Capture the cell that displays the provided text and extract its (X, Y) central coordinate. 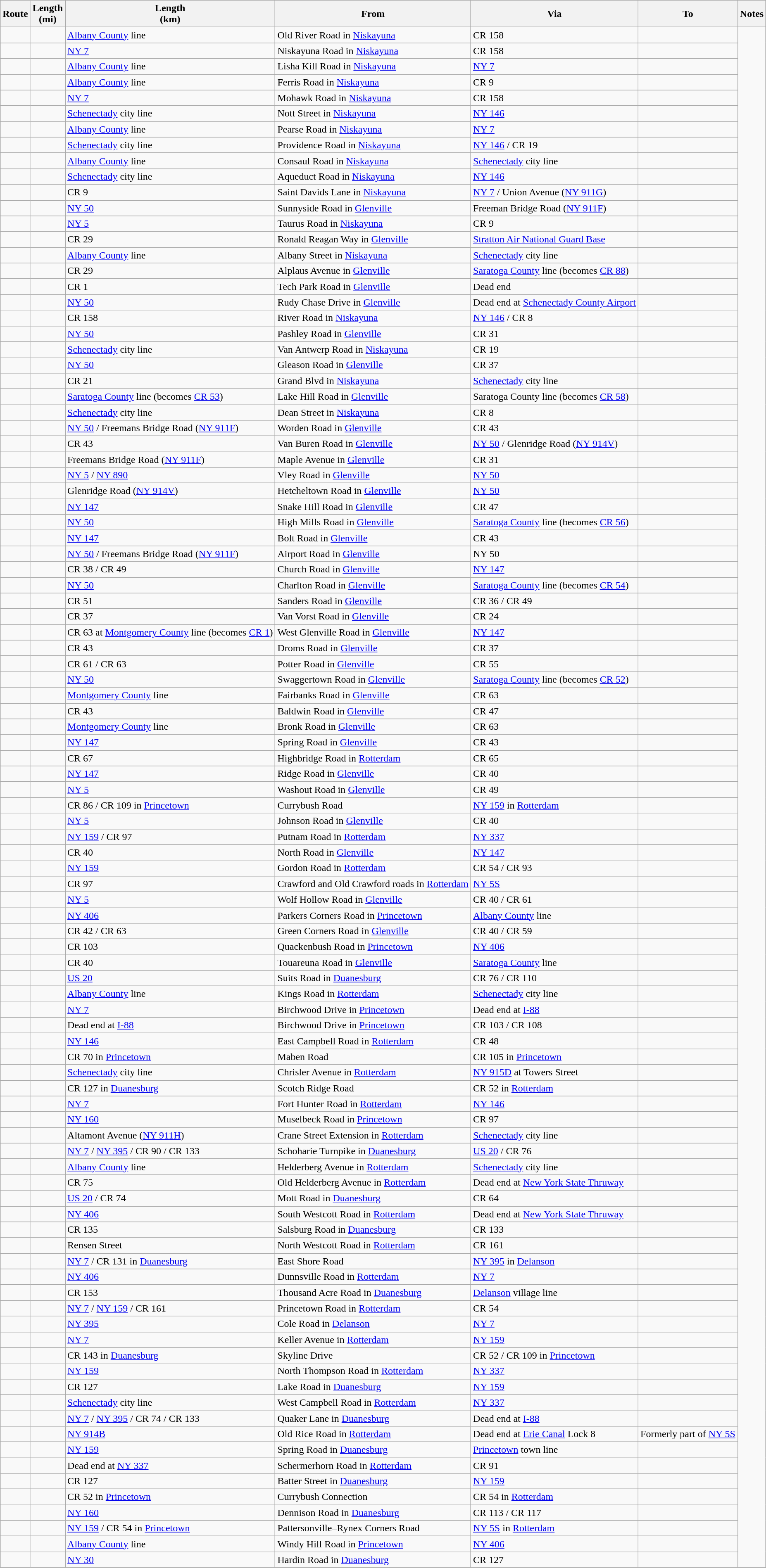
Skyline Drive (373, 1355)
Tech Park Road in Glenville (373, 287)
NY 50 / Glenridge Road (NY 914V) (554, 444)
Dean Street in Niskayuna (373, 412)
To (688, 14)
Sunnyside Road in Glenville (373, 208)
North Road in Glenville (373, 852)
CR 49 (554, 790)
NY 5 / NY 890 (170, 475)
CR 38 / CR 49 (170, 569)
Rensen Street (170, 1245)
CR 40 / CR 61 (554, 899)
Glenridge Road (NY 914V) (170, 491)
Salsburg Road in Duanesburg (373, 1230)
CR 24 (554, 617)
Notes (752, 14)
Van Buren Road in Glenville (373, 444)
Altamont Avenue (NY 911H) (170, 1135)
CR 143 in Duanesburg (170, 1355)
Saratoga County line (554, 963)
CR 52 in Rotterdam (554, 1088)
Snake Hill Road in Glenville (373, 507)
CR 113 / CR 117 (554, 1513)
CR 65 (554, 758)
East Shore Road (373, 1261)
Freemans Bridge Road (NY 911F) (170, 460)
Dead end at NY 337 (170, 1466)
Nott Street in Niskayuna (373, 114)
Freeman Bridge Road (NY 911F) (554, 208)
CR 54 (554, 1308)
Schoharie Turnpike in Duanesburg (373, 1151)
Ferris Road in Niskayuna (373, 82)
Cole Road in Delanson (373, 1324)
Providence Road in Niskayuna (373, 145)
NY 915D at Towers Street (554, 1072)
NY 395 in Delanson (554, 1261)
South Westcott Road in Rotterdam (373, 1214)
NY 914B (170, 1434)
NY 395 (170, 1324)
Wolf Hollow Road in Glenville (373, 899)
Currybush Connection (373, 1497)
Lake Road in Duanesburg (373, 1387)
NY 5S in Rotterdam (554, 1528)
Saratoga County line (becomes CR 56) (554, 522)
Old River Road in Niskayuna (373, 35)
CR 133 (554, 1230)
CR 103 (170, 946)
Baldwin Road in Glenville (373, 711)
CR 42 / CR 63 (170, 931)
CR 52 in Princetown (170, 1497)
Saratoga County line (becomes CR 53) (170, 396)
CR 21 (170, 381)
Van Antwerp Road in Niskayuna (373, 349)
Potter Road in Glenville (373, 664)
Pearse Road in Niskayuna (373, 129)
CR 55 (554, 664)
Spring Road in Glenville (373, 742)
Alplaus Avenue in Glenville (373, 271)
CR 76 / CR 110 (554, 978)
NY 7 / Union Avenue (NY 911G) (554, 192)
East Campbell Road in Rotterdam (373, 1041)
CR 61 / CR 63 (170, 664)
Dennison Road in Duanesburg (373, 1513)
Worden Road in Glenville (373, 428)
Delanson village line (554, 1293)
Hardin Road in Duanesburg (373, 1560)
Muselbeck Road in Princetown (373, 1120)
Quackenbush Road in Princetown (373, 946)
Gordon Road in Rotterdam (373, 868)
CR 51 (170, 601)
Quaker Lane in Duanesburg (373, 1418)
Charlton Road in Glenville (373, 585)
Grand Blvd in Niskayuna (373, 381)
Droms Road in Glenville (373, 648)
From (373, 14)
CR 103 / CR 108 (554, 1025)
Keller Avenue in Rotterdam (373, 1340)
Bolt Road in Glenville (373, 538)
Swaggertown Road in Glenville (373, 679)
Rudy Chase Drive in Glenville (373, 302)
Aqueduct Road in Niskayuna (373, 176)
West Glenville Road in Glenville (373, 632)
West Campbell Road in Rotterdam (373, 1402)
Parkers Corners Road in Princetown (373, 915)
CR 105 in Princetown (554, 1057)
Mott Road in Duanesburg (373, 1198)
Pashley Road in Glenville (373, 334)
Lake Hill Road in Glenville (373, 396)
Saratoga County line (becomes CR 58) (554, 396)
North Thompson Road in Rotterdam (373, 1371)
Consaul Road in Niskayuna (373, 161)
Albany Street in Niskayuna (373, 255)
Chrisler Avenue in Rotterdam (373, 1072)
NY 159 in Rotterdam (554, 805)
NY 7 / NY 159 / CR 161 (170, 1308)
Johnson Road in Glenville (373, 821)
Princetown Road in Rotterdam (373, 1308)
Crane Street Extension in Rotterdam (373, 1135)
Saratoga County line (becomes CR 52) (554, 679)
NY 7 / NY 395 / CR 74 / CR 133 (170, 1418)
Fort Hunter Road in Rotterdam (373, 1104)
CR 127 in Duanesburg (170, 1088)
Route (15, 14)
High Mills Road in Glenville (373, 522)
Saratoga County line (becomes CR 88) (554, 271)
CR 64 (554, 1198)
Dunnsville Road in Rotterdam (373, 1277)
Niskayuna Road in Niskayuna (373, 51)
Maben Road (373, 1057)
Currybush Road (373, 805)
Highbridge Road in Rotterdam (373, 758)
CR 67 (170, 758)
Airport Road in Glenville (373, 554)
Old Helderberg Avenue in Rotterdam (373, 1182)
Dead end at Erie Canal Lock 8 (554, 1434)
Pattersonville–Rynex Corners Road (373, 1528)
Mohawk Road in Niskayuna (373, 98)
CR 91 (554, 1466)
CR 54 / CR 93 (554, 868)
US 20 (170, 978)
Saint Davids Lane in Niskayuna (373, 192)
NY 7 / NY 395 / CR 90 / CR 133 (170, 1151)
Suits Road in Duanesburg (373, 978)
NY 159 / CR 97 (170, 837)
Windy Hill Road in Princetown (373, 1544)
Putnam Road in Rotterdam (373, 837)
Touareuna Road in Glenville (373, 963)
Vley Road in Glenville (373, 475)
CR 70 in Princetown (170, 1057)
Fairbanks Road in Glenville (373, 695)
NY 159 / CR 54 in Princetown (170, 1528)
NY 5S (554, 884)
CR 135 (170, 1230)
Saratoga County line (becomes CR 54) (554, 585)
CR 1 (170, 287)
Gleason Road in Glenville (373, 365)
NY 146 / CR 19 (554, 145)
CR 75 (170, 1182)
Washout Road in Glenville (373, 790)
Scotch Ridge Road (373, 1088)
Length(mi) (48, 14)
Princetown town line (554, 1449)
Spring Road in Duanesburg (373, 1449)
Thousand Acre Road in Duanesburg (373, 1293)
Maple Avenue in Glenville (373, 460)
CR 48 (554, 1041)
Formerly part of NY 5S (688, 1434)
NY 7 / CR 131 in Duanesburg (170, 1261)
Church Road in Glenville (373, 569)
Kings Road in Rotterdam (373, 994)
Helderberg Avenue in Rotterdam (373, 1167)
CR 161 (554, 1245)
CR 8 (554, 412)
North Westcott Road in Rotterdam (373, 1245)
Ridge Road in Glenville (373, 774)
Length(km) (170, 14)
Via (554, 14)
Van Vorst Road in Glenville (373, 617)
Sanders Road in Glenville (373, 601)
CR 54 in Rotterdam (554, 1497)
US 20 / CR 74 (170, 1198)
NY 30 (170, 1560)
Old Rice Road in Rotterdam (373, 1434)
CR 52 / CR 109 in Princetown (554, 1355)
CR 19 (554, 349)
River Road in Niskayuna (373, 318)
Bronk Road in Glenville (373, 727)
CR 36 / CR 49 (554, 601)
NY 146 / CR 8 (554, 318)
Green Corners Road in Glenville (373, 931)
Hetcheltown Road in Glenville (373, 491)
Taurus Road in Niskayuna (373, 224)
Crawford and Old Crawford roads in Rotterdam (373, 884)
CR 63 at Montgomery County line (becomes CR 1) (170, 632)
Lisha Kill Road in Niskayuna (373, 66)
Ronald Reagan Way in Glenville (373, 240)
CR 153 (170, 1293)
Dead end (554, 287)
Stratton Air National Guard Base (554, 240)
US 20 / CR 76 (554, 1151)
Schermerhorn Road in Rotterdam (373, 1466)
Dead end at Schenectady County Airport (554, 302)
Batter Street in Duanesburg (373, 1481)
CR 86 / CR 109 in Princetown (170, 805)
CR 40 / CR 59 (554, 931)
